Find where the given text appears and provide that cell's center as [x, y] coordinate. 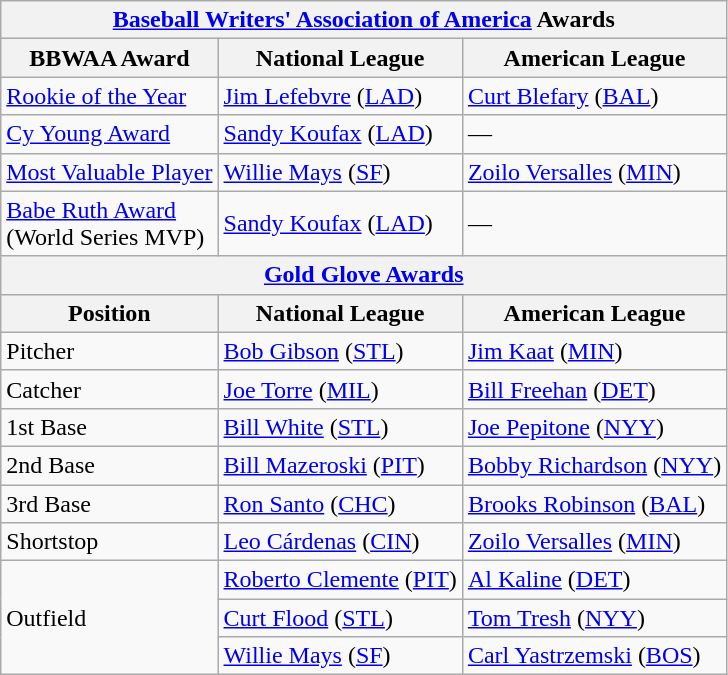
Cy Young Award [110, 134]
Joe Torre (MIL) [340, 389]
Catcher [110, 389]
Tom Tresh (NYY) [594, 618]
Baseball Writers' Association of America Awards [364, 20]
Carl Yastrzemski (BOS) [594, 656]
Jim Lefebvre (LAD) [340, 96]
Gold Glove Awards [364, 275]
Roberto Clemente (PIT) [340, 580]
Joe Pepitone (NYY) [594, 427]
Position [110, 313]
Shortstop [110, 542]
Pitcher [110, 351]
Curt Flood (STL) [340, 618]
Bobby Richardson (NYY) [594, 465]
2nd Base [110, 465]
Bill Freehan (DET) [594, 389]
3rd Base [110, 503]
BBWAA Award [110, 58]
1st Base [110, 427]
Bill Mazeroski (PIT) [340, 465]
Babe Ruth Award(World Series MVP) [110, 224]
Al Kaline (DET) [594, 580]
Leo Cárdenas (CIN) [340, 542]
Ron Santo (CHC) [340, 503]
Curt Blefary (BAL) [594, 96]
Bill White (STL) [340, 427]
Rookie of the Year [110, 96]
Jim Kaat (MIN) [594, 351]
Bob Gibson (STL) [340, 351]
Most Valuable Player [110, 172]
Outfield [110, 618]
Brooks Robinson (BAL) [594, 503]
